Search for the cell housing the specified text and yield its (X, Y) center coordinate. 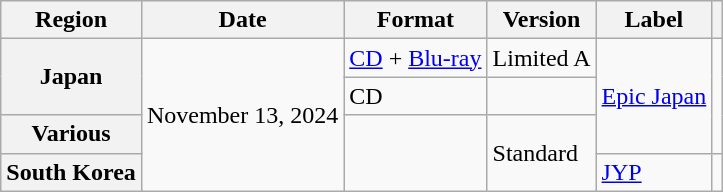
Label (654, 20)
Japan (72, 77)
CD (416, 96)
Limited A (542, 58)
CD + Blu-ray (416, 58)
Standard (542, 153)
Region (72, 20)
South Korea (72, 172)
JYP (654, 172)
Format (416, 20)
November 13, 2024 (242, 115)
Date (242, 20)
Version (542, 20)
Various (72, 134)
Epic Japan (654, 96)
